Output the (x, y) coordinate of the center of the cell containing the given text.  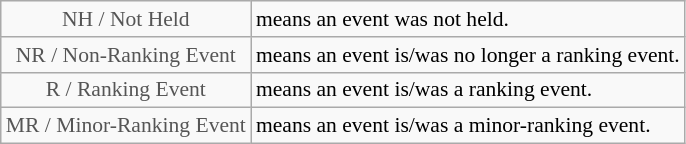
means an event was not held. (468, 19)
NH / Not Held (126, 19)
R / Ranking Event (126, 90)
means an event is/was no longer a ranking event. (468, 55)
MR / Minor-Ranking Event (126, 126)
NR / Non-Ranking Event (126, 55)
means an event is/was a ranking event. (468, 90)
means an event is/was a minor-ranking event. (468, 126)
